Return (X, Y) of the center of cell containing provided text 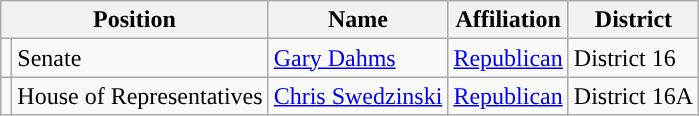
Name (358, 20)
Chris Swedzinski (358, 96)
District 16 (633, 58)
Senate (140, 58)
Position (134, 20)
House of Representatives (140, 96)
Affiliation (508, 20)
District 16A (633, 96)
Gary Dahms (358, 58)
District (633, 20)
